Search for the cell housing the specified text and yield its [X, Y] center coordinate. 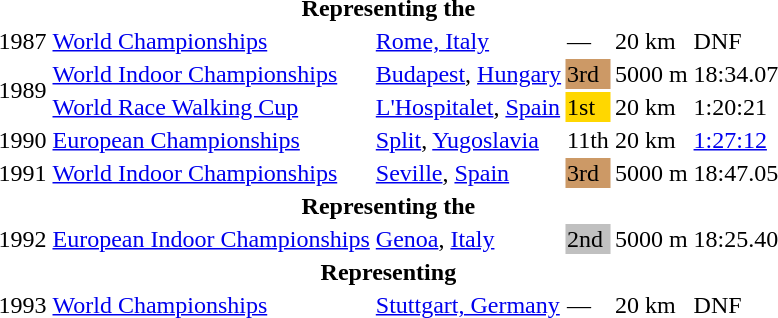
Budapest, Hungary [468, 74]
Split, Yugoslavia [468, 140]
2nd [588, 239]
Rome, Italy [468, 41]
1st [588, 107]
European Indoor Championships [211, 239]
— [588, 41]
L'Hospitalet, Spain [468, 107]
World Race Walking Cup [211, 107]
Seville, Spain [468, 173]
World Championships [211, 41]
11th [588, 140]
European Championships [211, 140]
Genoa, Italy [468, 239]
